Provide the [X, Y] coordinate of the cell's center where the given text is located.  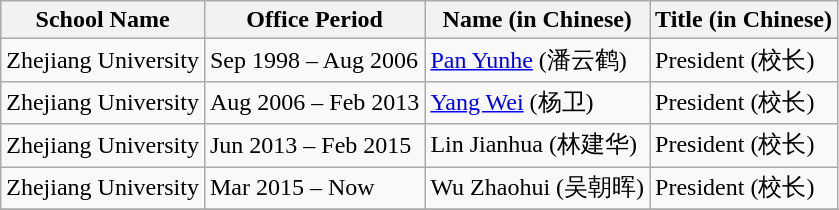
Office Period [314, 20]
Title (in Chinese) [744, 20]
Wu Zhaohui (吴朝晖) [538, 188]
Mar 2015 – Now [314, 188]
Sep 1998 – Aug 2006 [314, 60]
Lin Jianhua (林建华) [538, 146]
Pan Yunhe (潘云鹤) [538, 60]
Aug 2006 – Feb 2013 [314, 102]
Yang Wei (杨卫) [538, 102]
Jun 2013 – Feb 2015 [314, 146]
Name (in Chinese) [538, 20]
School Name [103, 20]
